Extract the [X, Y] coordinate from the center of the cell holding the provided text.  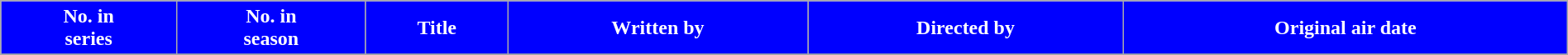
No. inseason [271, 28]
Original air date [1345, 28]
No. inseries [89, 28]
Title [437, 28]
Directed by [966, 28]
Written by [657, 28]
